Find where the given text appears and provide that cell's center as [x, y] coordinate. 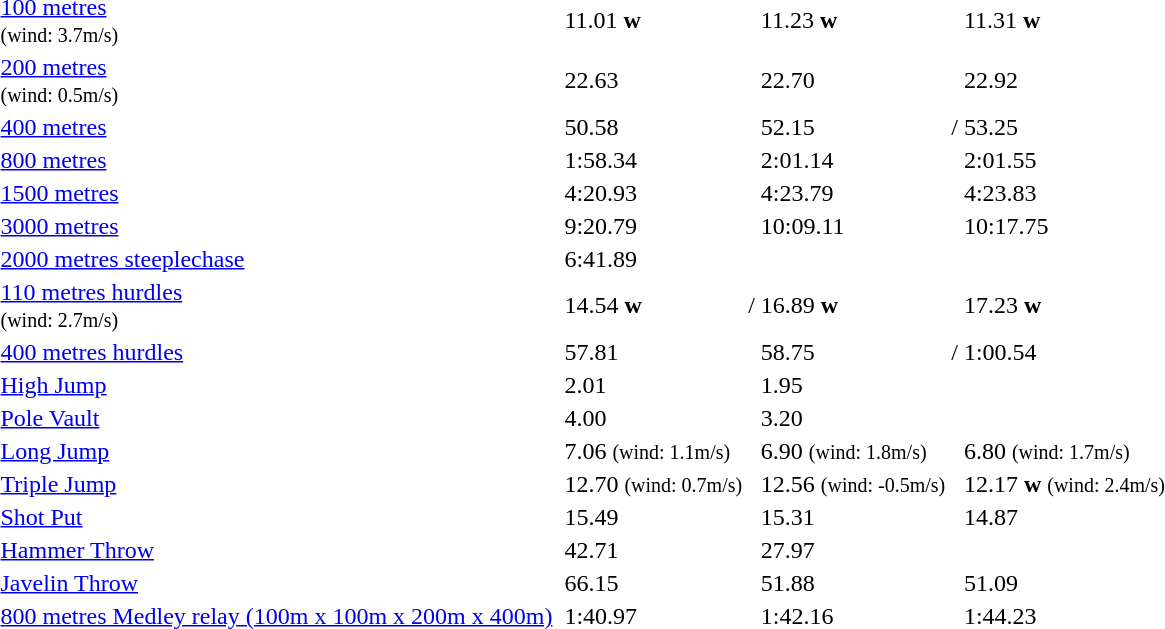
22.70 [852, 80]
27.97 [852, 550]
1:58.34 [654, 160]
2:01.14 [852, 160]
9:20.79 [654, 226]
66.15 [654, 583]
52.15 [852, 127]
4:20.93 [654, 193]
6:41.89 [654, 259]
6.90 (wind: 1.8m/s) [852, 451]
4:23.79 [852, 193]
1.95 [852, 385]
4.00 [654, 418]
50.58 [654, 127]
58.75 [852, 352]
7.06 (wind: 1.1m/s) [654, 451]
51.88 [852, 583]
12.70 (wind: 0.7m/s) [654, 484]
15.49 [654, 517]
12.56 (wind: -0.5m/s) [852, 484]
16.89 w [852, 306]
10:09.11 [852, 226]
15.31 [852, 517]
57.81 [654, 352]
42.71 [654, 550]
22.63 [654, 80]
14.54 w [654, 306]
3.20 [852, 418]
2.01 [654, 385]
